Capture the cell that displays the provided text and extract its [x, y] central coordinate. 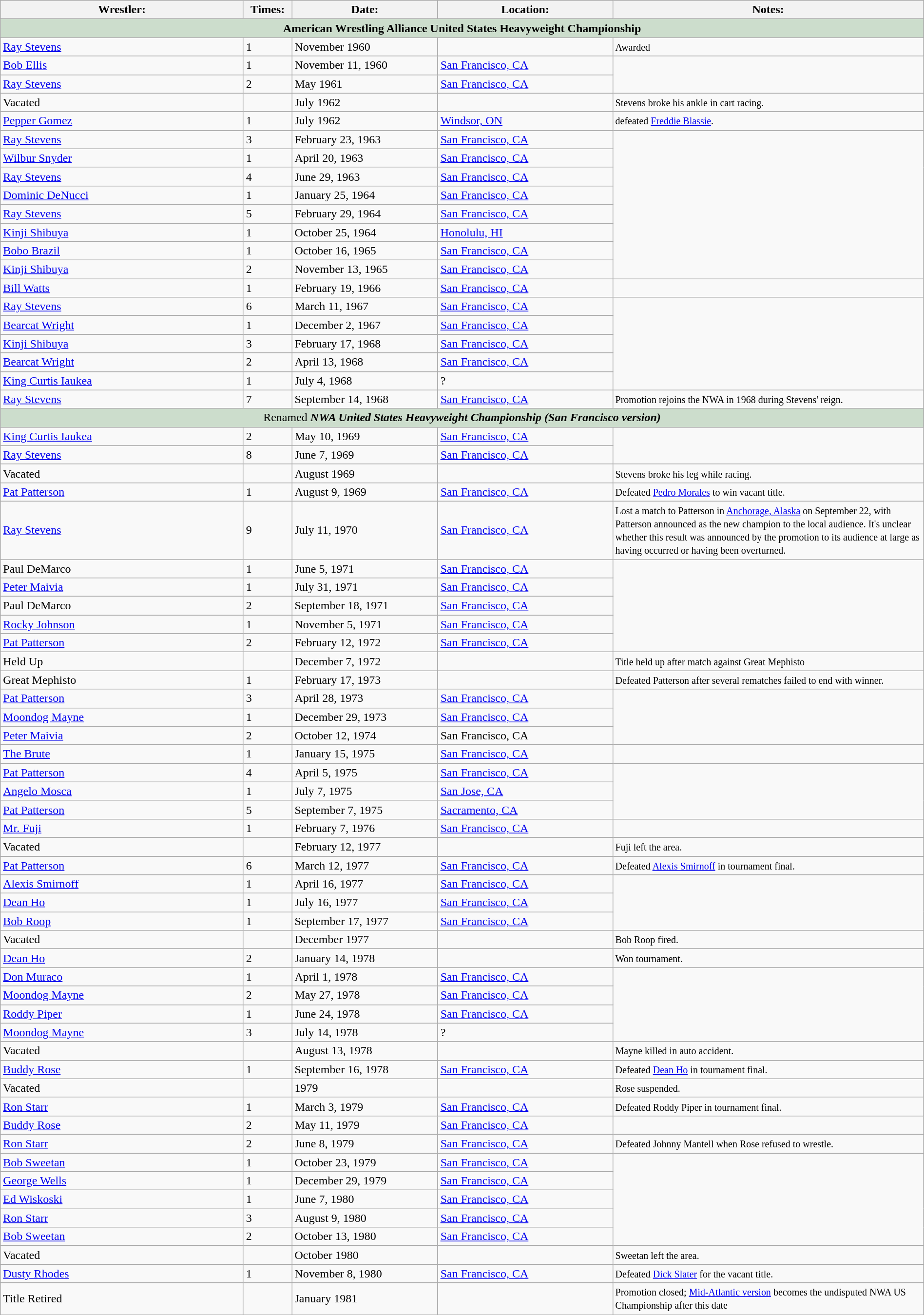
Defeated Dean Ho in tournament final. [768, 1069]
March 3, 1979 [365, 1106]
Defeated Pedro Morales to win vacant title. [768, 492]
October 13, 1980 [365, 1237]
Bobo Brazil [122, 251]
August 13, 1978 [365, 1051]
April 5, 1975 [365, 773]
Times: [268, 10]
June 8, 1979 [365, 1143]
Notes: [768, 10]
Wilbur Snyder [122, 158]
February 17, 1968 [365, 344]
George Wells [122, 1181]
July 16, 1977 [365, 903]
Fuji left the area. [768, 847]
Title held up after match against Great Mephisto [768, 661]
Defeated Patterson after several rematches failed to end with winner. [768, 680]
Defeated Roddy Piper in tournament final. [768, 1106]
September 17, 1977 [365, 921]
September 7, 1975 [365, 810]
Bob Roop fired. [768, 940]
January 15, 1975 [365, 754]
Angelo Mosca [122, 791]
Rose suspended. [768, 1088]
May 11, 1979 [365, 1125]
February 19, 1966 [365, 288]
June 5, 1971 [365, 569]
Honolulu, HI [525, 232]
Renamed NWA United States Heavyweight Championship (San Francisco version) [462, 418]
July 7, 1975 [365, 791]
Don Muraco [122, 977]
June 24, 1978 [365, 1014]
October 1980 [365, 1255]
October 12, 1974 [365, 735]
Mayne killed in auto accident. [768, 1051]
Great Mephisto [122, 680]
defeated Freddie Blassie. [768, 121]
Date: [365, 10]
August 9, 1969 [365, 492]
Awarded [768, 47]
January 1981 [365, 1298]
Sacramento, CA [525, 810]
April 13, 1968 [365, 362]
September 18, 1971 [365, 606]
Location: [525, 10]
Wrestler: [122, 10]
August 9, 1980 [365, 1218]
November 13, 1965 [365, 270]
January 25, 1964 [365, 195]
December 7, 1972 [365, 661]
Bob Ellis [122, 65]
Title Retired [122, 1298]
The Brute [122, 754]
Dominic DeNucci [122, 195]
September 16, 1978 [365, 1069]
December 2, 1967 [365, 325]
December 29, 1973 [365, 717]
July 31, 1971 [365, 587]
Rocky Johnson [122, 624]
July 11, 1970 [365, 530]
Bill Watts [122, 288]
July 14, 1978 [365, 1032]
December 1977 [365, 940]
February 7, 1976 [365, 828]
Stevens broke his ankle in cart racing. [768, 102]
November 5, 1971 [365, 624]
Roddy Piper [122, 1014]
October 16, 1965 [365, 251]
May 27, 1978 [365, 995]
Stevens broke his leg while racing. [768, 473]
Pepper Gomez [122, 121]
August 1969 [365, 473]
San Jose, CA [525, 791]
Dusty Rhodes [122, 1274]
7 [268, 399]
January 14, 1978 [365, 958]
October 25, 1964 [365, 232]
February 29, 1964 [365, 213]
June 29, 1963 [365, 176]
Defeated Alexis Smirnoff in tournament final. [768, 865]
Mr. Fuji [122, 828]
Windsor, ON [525, 121]
April 28, 1973 [365, 698]
American Wrestling Alliance United States Heavyweight Championship [462, 28]
April 1, 1978 [365, 977]
June 7, 1969 [365, 455]
8 [268, 455]
March 11, 1967 [365, 307]
February 17, 1973 [365, 680]
February 12, 1977 [365, 847]
May 1961 [365, 84]
March 12, 1977 [365, 865]
Ed Wiskoski [122, 1199]
November 1960 [365, 47]
Promotion rejoins the NWA in 1968 during Stevens' reign. [768, 399]
9 [268, 530]
1979 [365, 1088]
Held Up [122, 661]
October 23, 1979 [365, 1162]
Promotion closed; Mid-Atlantic version becomes the undisputed NWA US Championship after this date [768, 1298]
April 20, 1963 [365, 158]
February 12, 1972 [365, 643]
April 16, 1977 [365, 884]
November 11, 1960 [365, 65]
December 29, 1979 [365, 1181]
Won tournament. [768, 958]
June 7, 1980 [365, 1199]
Defeated Dick Slater for the vacant title. [768, 1274]
July 4, 1968 [365, 381]
Alexis Smirnoff [122, 884]
May 10, 1969 [365, 436]
November 8, 1980 [365, 1274]
Defeated Johnny Mantell when Rose refused to wrestle. [768, 1143]
Bob Roop [122, 921]
February 23, 1963 [365, 139]
September 14, 1968 [365, 399]
Sweetan left the area. [768, 1255]
